Scan for the cell matching the given text and deliver its (x, y) coordinate at center. 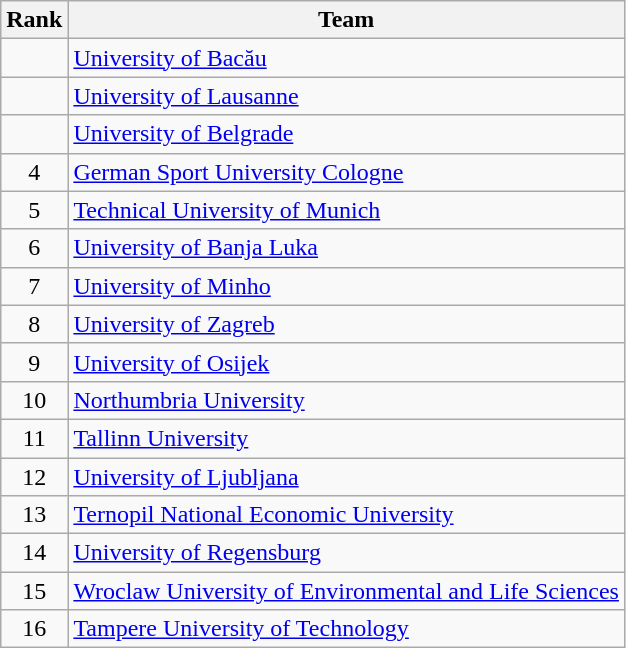
Tallinn University (346, 438)
University of Regensburg (346, 553)
University of Belgrade (346, 134)
Rank (34, 20)
Northumbria University (346, 400)
University of Osijek (346, 362)
8 (34, 324)
University of Zagreb (346, 324)
University of Lausanne (346, 96)
6 (34, 248)
11 (34, 438)
9 (34, 362)
7 (34, 286)
Tampere University of Technology (346, 629)
Team (346, 20)
German Sport University Cologne (346, 172)
University of Bacău (346, 58)
4 (34, 172)
University of Minho (346, 286)
University of Ljubljana (346, 477)
University of Banja Luka (346, 248)
5 (34, 210)
Wroclaw University of Environmental and Life Sciences (346, 591)
15 (34, 591)
16 (34, 629)
Technical University of Munich (346, 210)
12 (34, 477)
14 (34, 553)
Ternopil National Economic University (346, 515)
13 (34, 515)
10 (34, 400)
